Return (x, y) of the center of cell containing provided text 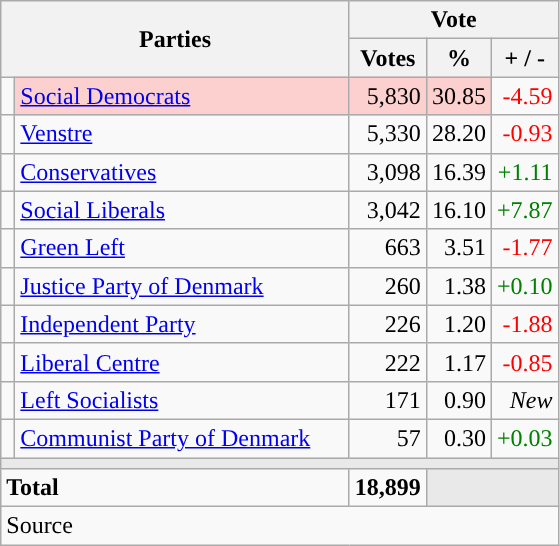
-0.93 (524, 134)
3,098 (388, 172)
Parties (176, 39)
Social Democrats (182, 96)
Venstre (182, 134)
% (458, 58)
+7.87 (524, 210)
-0.85 (524, 362)
1.17 (458, 362)
16.10 (458, 210)
3,042 (388, 210)
-1.77 (524, 248)
222 (388, 362)
5,330 (388, 134)
0.30 (458, 438)
Green Left (182, 248)
+0.10 (524, 286)
28.20 (458, 134)
Independent Party (182, 324)
Social Liberals (182, 210)
0.90 (458, 400)
57 (388, 438)
-4.59 (524, 96)
18,899 (388, 488)
16.39 (458, 172)
Justice Party of Denmark (182, 286)
663 (388, 248)
Liberal Centre (182, 362)
1.38 (458, 286)
Votes (388, 58)
260 (388, 286)
Source (280, 526)
226 (388, 324)
1.20 (458, 324)
30.85 (458, 96)
171 (388, 400)
+ / - (524, 58)
-1.88 (524, 324)
+0.03 (524, 438)
Vote (454, 20)
Total (176, 488)
3.51 (458, 248)
Conservatives (182, 172)
Left Socialists (182, 400)
New (524, 400)
5,830 (388, 96)
Communist Party of Denmark (182, 438)
+1.11 (524, 172)
